Identify which cell holds the provided text, then report its [x, y] central coordinate. 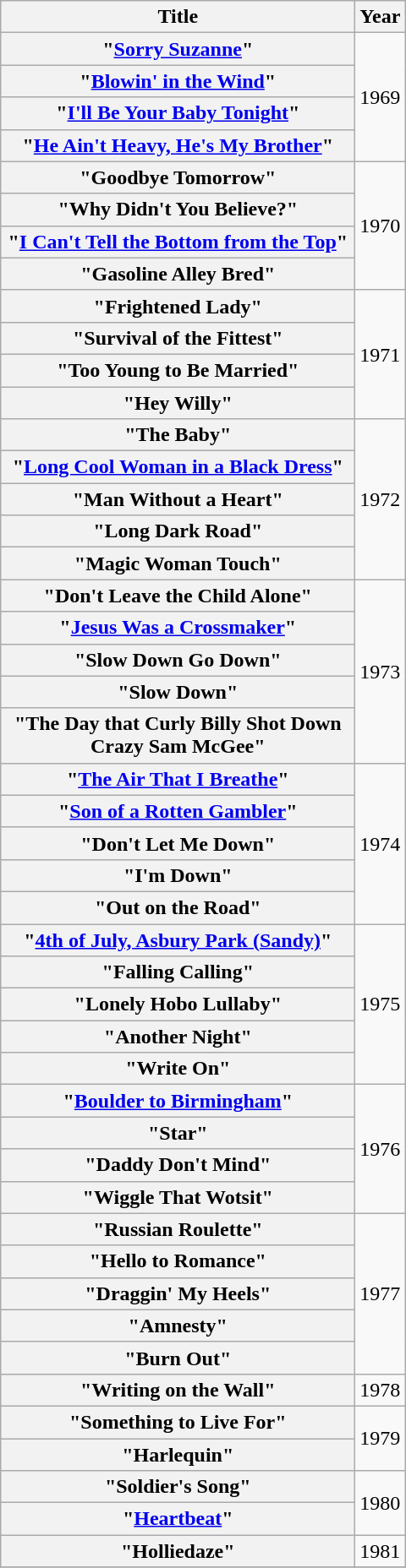
"Frightened Lady" [178, 306]
1974 [381, 843]
"Amnesty" [178, 1326]
"Sorry Suzanne" [178, 49]
"Man Without a Heart" [178, 499]
"Draggin' My Heels" [178, 1293]
"Don't Let Me Down" [178, 843]
"Writing on the Wall" [178, 1390]
1970 [381, 226]
"Wiggle That Wotsit" [178, 1197]
"I'll Be Your Baby Tonight" [178, 113]
1977 [381, 1293]
1972 [381, 499]
"Write On" [178, 1069]
"Gasoline Alley Bred" [178, 274]
"Heartbeat" [178, 1519]
1975 [381, 1004]
1981 [381, 1551]
"I'm Down" [178, 875]
"Why Didn't You Believe?" [178, 210]
1978 [381, 1390]
"Slow Down Go Down" [178, 660]
"Long Dark Road" [178, 531]
"Jesus Was a Crossmaker" [178, 628]
"Another Night" [178, 1037]
1971 [381, 354]
"The Baby" [178, 435]
"Hey Willy" [178, 403]
"Harlequin" [178, 1454]
"Long Cool Woman in a Black Dress" [178, 467]
"Magic Woman Touch" [178, 563]
1969 [381, 97]
"The Air That I Breathe" [178, 779]
"The Day that Curly Billy Shot Down Crazy Sam McGee" [178, 735]
"Boulder to Birmingham" [178, 1101]
"Daddy Don't Mind" [178, 1165]
"Survival of the Fittest" [178, 338]
"Soldier's Song" [178, 1487]
"Out on the Road" [178, 907]
1980 [381, 1503]
"Son of a Rotten Gambler" [178, 811]
"Hello to Romance" [178, 1261]
"I Can't Tell the Bottom from the Top" [178, 242]
"He Ain't Heavy, He's My Brother" [178, 145]
Year [381, 17]
"Russian Roulette" [178, 1229]
"Too Young to Be Married" [178, 370]
"Goodbye Tomorrow" [178, 177]
"Don't Leave the Child Alone" [178, 596]
"Blowin' in the Wind" [178, 81]
"Slow Down" [178, 692]
Title [178, 17]
1979 [381, 1438]
1976 [381, 1149]
"Holliedaze" [178, 1551]
"Burn Out" [178, 1358]
"Something to Live For" [178, 1422]
"Lonely Hobo Lullaby" [178, 1004]
"Falling Calling" [178, 972]
"Star" [178, 1133]
1973 [381, 671]
"4th of July, Asbury Park (Sandy)" [178, 940]
